Detect which cell encompasses the target text, then output its [x, y] center coordinate. 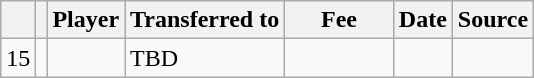
Player [86, 20]
Transferred to [205, 20]
Date [422, 20]
TBD [205, 58]
Source [492, 20]
15 [18, 58]
Fee [340, 20]
